Detect which cell encompasses the target text, then output its [x, y] center coordinate. 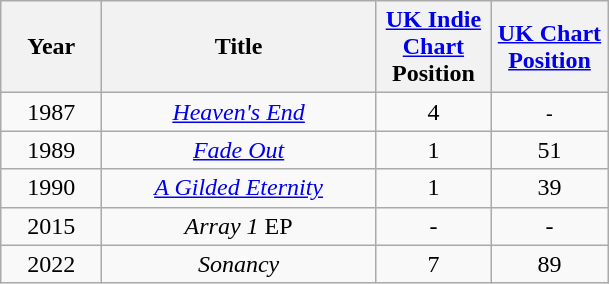
2015 [52, 226]
Year [52, 47]
7 [433, 264]
1987 [52, 112]
UK Indie Chart Position [433, 47]
39 [549, 188]
Heaven's End [239, 112]
2022 [52, 264]
Fade Out [239, 150]
4 [433, 112]
1989 [52, 150]
51 [549, 150]
Title [239, 47]
Sonancy [239, 264]
A Gilded Eternity [239, 188]
UK Chart Position [549, 47]
Array 1 EP [239, 226]
1990 [52, 188]
89 [549, 264]
